From the cell containing the given text, extract its center point as [x, y] coordinate. 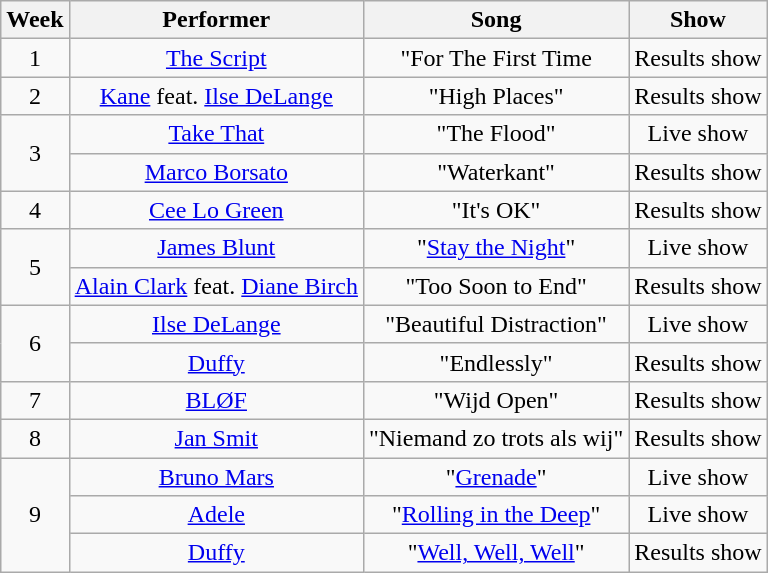
2 [35, 96]
Take That [216, 134]
Jan Smit [216, 438]
"Wijd Open" [496, 400]
"Too Soon to End" [496, 286]
BLØF [216, 400]
"Stay the Night" [496, 248]
6 [35, 343]
Show [698, 20]
4 [35, 210]
Marco Borsato [216, 172]
"Endlessly" [496, 362]
Kane feat. Ilse DeLange [216, 96]
"Beautiful Distraction" [496, 324]
The Script [216, 58]
"Waterkant" [496, 172]
Ilse DeLange [216, 324]
"Rolling in the Deep" [496, 515]
Song [496, 20]
"Grenade" [496, 477]
Week [35, 20]
"Niemand zo trots als wij" [496, 438]
"It's OK" [496, 210]
Performer [216, 20]
"High Places" [496, 96]
Bruno Mars [216, 477]
3 [35, 153]
"The Flood" [496, 134]
8 [35, 438]
1 [35, 58]
Cee Lo Green [216, 210]
5 [35, 267]
Adele [216, 515]
"For The First Time [496, 58]
9 [35, 515]
7 [35, 400]
Alain Clark feat. Diane Birch [216, 286]
"Well, Well, Well" [496, 553]
James Blunt [216, 248]
